Identify which cell holds the provided text, then report its (x, y) central coordinate. 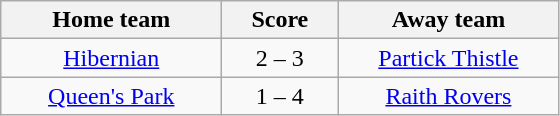
Queen's Park (112, 96)
2 – 3 (280, 58)
Score (280, 20)
Away team (448, 20)
Home team (112, 20)
Partick Thistle (448, 58)
1 – 4 (280, 96)
Raith Rovers (448, 96)
Hibernian (112, 58)
